Pinpoint the cell where the given text exists, returning its (X, Y) midpoint coordinate. 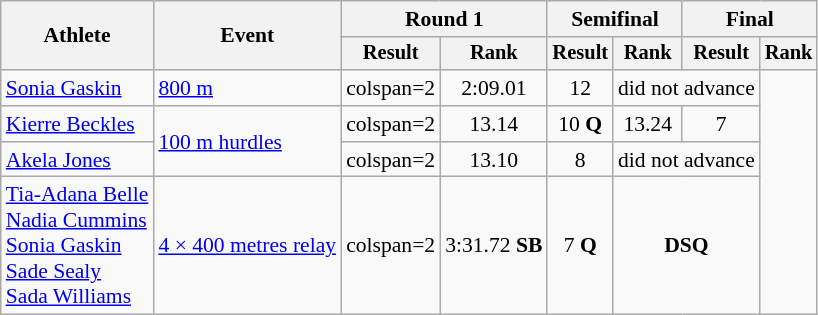
7 Q (580, 246)
800 m (247, 88)
4 × 400 metres relay (247, 246)
13.14 (494, 124)
Semifinal (614, 19)
Final (750, 19)
Kierre Beckles (78, 124)
Round 1 (444, 19)
Athlete (78, 36)
3:31.72 SB (494, 246)
8 (580, 160)
Akela Jones (78, 160)
DSQ (686, 246)
13.10 (494, 160)
Tia-Adana BelleNadia CumminsSonia GaskinSade SealySada Williams (78, 246)
7 (720, 124)
Sonia Gaskin (78, 88)
10 Q (580, 124)
Event (247, 36)
13.24 (648, 124)
2:09.01 (494, 88)
100 m hurdles (247, 142)
12 (580, 88)
